Return the (x, y) coordinate for the center point of the cell that contains the specified text.  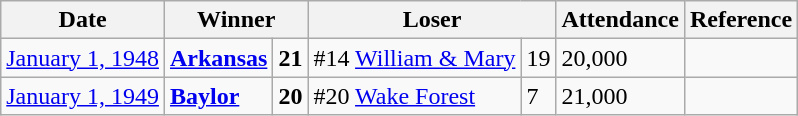
7 (538, 96)
Baylor (218, 96)
#20 Wake Forest (414, 96)
Date (83, 20)
Reference (740, 20)
Arkansas (218, 58)
20,000 (620, 58)
January 1, 1949 (83, 96)
19 (538, 58)
Loser (432, 20)
#14 William & Mary (414, 58)
January 1, 1948 (83, 58)
Attendance (620, 20)
21,000 (620, 96)
21 (290, 58)
20 (290, 96)
Winner (236, 20)
